Return (X, Y) of the center of cell containing provided text 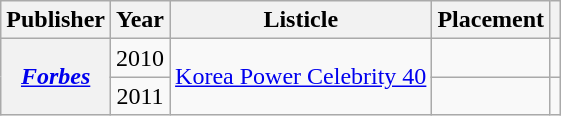
Listicle (301, 20)
Year (140, 20)
Forbes (56, 77)
Placement (491, 20)
2011 (140, 96)
Publisher (56, 20)
2010 (140, 58)
Korea Power Celebrity 40 (301, 77)
